Capture the cell that displays the provided text and extract its (x, y) central coordinate. 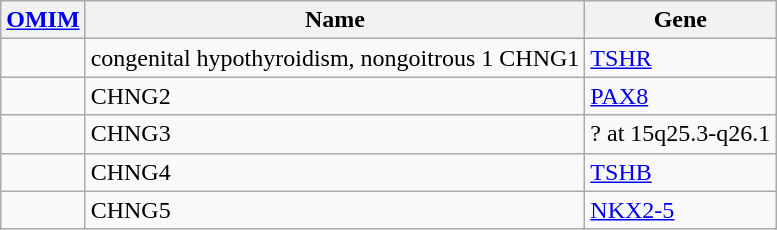
CHNG5 (335, 210)
Name (335, 20)
NKX2-5 (680, 210)
CHNG4 (335, 172)
Gene (680, 20)
congenital hypothyroidism, nongoitrous 1 CHNG1 (335, 58)
PAX8 (680, 96)
OMIM (43, 20)
CHNG2 (335, 96)
CHNG3 (335, 134)
TSHR (680, 58)
? at 15q25.3-q26.1 (680, 134)
TSHB (680, 172)
